Find where the given text appears and provide that cell's center as [X, Y] coordinate. 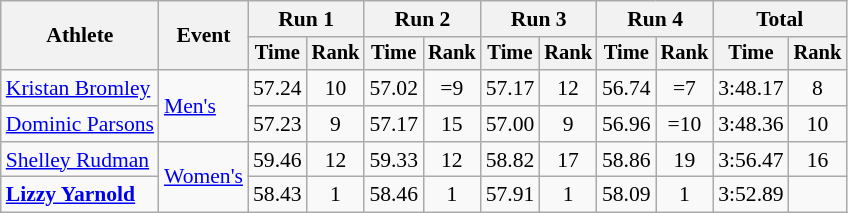
59.33 [394, 160]
Shelley Rudman [80, 160]
Dominic Parsons [80, 124]
15 [452, 124]
Lizzy Yarnold [80, 195]
58.09 [626, 195]
57.23 [278, 124]
8 [818, 88]
19 [685, 160]
3:48.36 [750, 124]
59.46 [278, 160]
Men's [204, 106]
Run 3 [539, 19]
Total [780, 19]
Women's [204, 178]
58.46 [394, 195]
=10 [685, 124]
17 [568, 160]
Run 2 [422, 19]
Athlete [80, 36]
58.82 [510, 160]
57.91 [510, 195]
=7 [685, 88]
56.74 [626, 88]
16 [818, 160]
Run 1 [306, 19]
=9 [452, 88]
58.43 [278, 195]
57.02 [394, 88]
3:48.17 [750, 88]
58.86 [626, 160]
57.00 [510, 124]
Run 4 [655, 19]
Event [204, 36]
57.24 [278, 88]
56.96 [626, 124]
Kristan Bromley [80, 88]
3:56.47 [750, 160]
3:52.89 [750, 195]
